Identify which cell holds the provided text, then report its [X, Y] central coordinate. 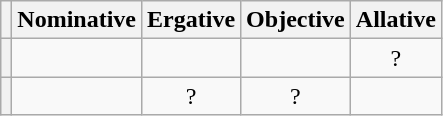
Nominative [77, 20]
Allative [396, 20]
Ergative [192, 20]
Objective [296, 20]
